Return the [X, Y] coordinate for the center point of the cell that contains the specified text.  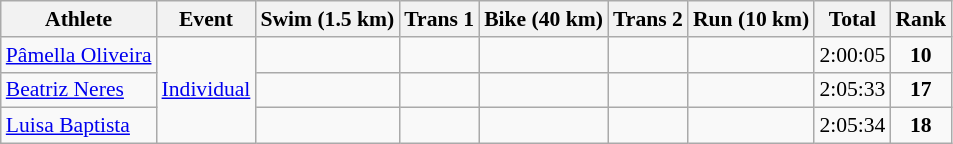
18 [920, 126]
Rank [920, 19]
Trans 2 [648, 19]
Total [852, 19]
Trans 1 [439, 19]
Event [206, 19]
Bike (40 km) [544, 19]
Individual [206, 90]
17 [920, 90]
2:00:05 [852, 55]
10 [920, 55]
Pâmella Oliveira [79, 55]
Swim (1.5 km) [327, 19]
Beatriz Neres [79, 90]
Run (10 km) [751, 19]
Athlete [79, 19]
2:05:34 [852, 126]
2:05:33 [852, 90]
Luisa Baptista [79, 126]
